Capture the cell that displays the provided text and extract its [x, y] central coordinate. 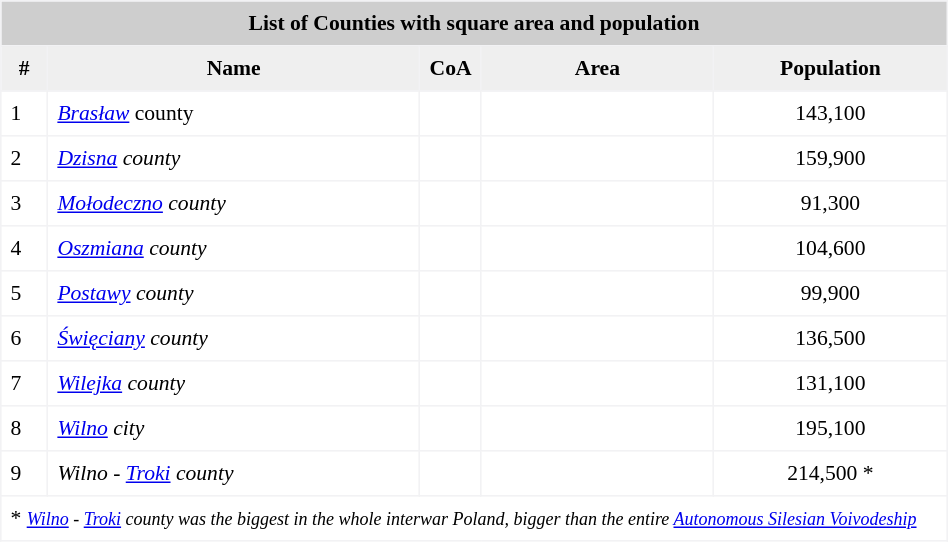
* Wilno - Troki county was the biggest in the whole interwar Poland, bigger than the entire Autonomous Silesian Voivodeship [474, 518]
Mołodeczno county [234, 204]
Postawy county [234, 294]
3 [24, 204]
Święciany county [234, 338]
104,600 [831, 248]
7 [24, 384]
214,500 * [831, 474]
8 [24, 428]
2 [24, 158]
Oszmiana county [234, 248]
4 [24, 248]
91,300 [831, 204]
195,100 [831, 428]
Dzisna county [234, 158]
1 [24, 114]
Wilno - Troki county [234, 474]
143,100 [831, 114]
99,900 [831, 294]
6 [24, 338]
CoA [450, 68]
136,500 [831, 338]
159,900 [831, 158]
131,100 [831, 384]
Name [234, 68]
Population [831, 68]
Wilejka county [234, 384]
Wilno city [234, 428]
# [24, 68]
Brasław county [234, 114]
5 [24, 294]
9 [24, 474]
List of Counties with square area and population [474, 24]
Area [597, 68]
